Find where the given text appears and provide that cell's center as (x, y) coordinate. 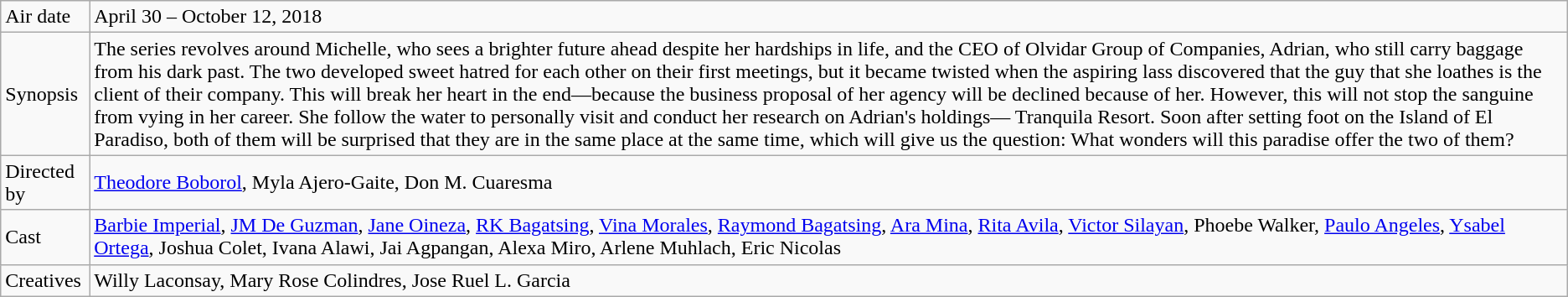
Air date (45, 17)
Theodore Boborol, Myla Ajero-Gaite, Don M. Cuaresma (829, 183)
April 30 – October 12, 2018 (829, 17)
Synopsis (45, 94)
Directed by (45, 183)
Creatives (45, 280)
Cast (45, 237)
Willy Laconsay, Mary Rose Colindres, Jose Ruel L. Garcia (829, 280)
